Output the [X, Y] coordinate of the center of the cell containing the given text.  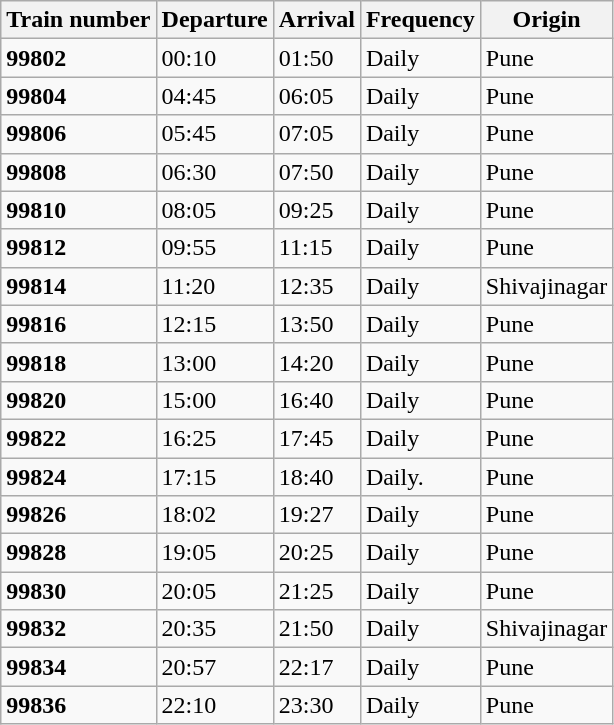
99814 [78, 286]
Departure [214, 20]
22:17 [316, 667]
09:25 [316, 210]
11:20 [214, 286]
06:30 [214, 172]
99828 [78, 553]
20:25 [316, 553]
Origin [546, 20]
99830 [78, 591]
18:02 [214, 515]
07:50 [316, 172]
18:40 [316, 477]
20:57 [214, 667]
05:45 [214, 134]
19:05 [214, 553]
14:20 [316, 362]
08:05 [214, 210]
99812 [78, 248]
20:05 [214, 591]
20:35 [214, 629]
16:25 [214, 438]
99834 [78, 667]
07:05 [316, 134]
13:00 [214, 362]
99806 [78, 134]
Arrival [316, 20]
99808 [78, 172]
12:35 [316, 286]
99820 [78, 400]
99802 [78, 58]
17:15 [214, 477]
15:00 [214, 400]
Frequency [420, 20]
99818 [78, 362]
16:40 [316, 400]
09:55 [214, 248]
13:50 [316, 324]
12:15 [214, 324]
99822 [78, 438]
06:05 [316, 96]
99826 [78, 515]
99832 [78, 629]
Train number [78, 20]
21:50 [316, 629]
00:10 [214, 58]
99810 [78, 210]
99804 [78, 96]
17:45 [316, 438]
23:30 [316, 705]
04:45 [214, 96]
99816 [78, 324]
22:10 [214, 705]
Daily. [420, 477]
21:25 [316, 591]
11:15 [316, 248]
19:27 [316, 515]
99836 [78, 705]
01:50 [316, 58]
99824 [78, 477]
